Detect which cell encompasses the target text, then output its [x, y] center coordinate. 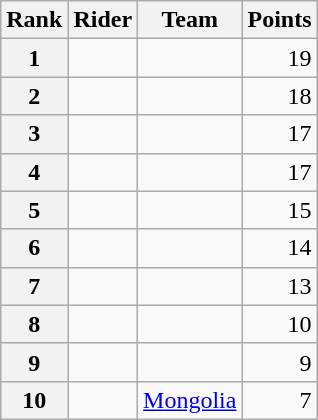
Team [190, 20]
8 [34, 324]
Rider [103, 20]
3 [34, 134]
5 [34, 210]
1 [34, 58]
Mongolia [190, 400]
Points [280, 20]
19 [280, 58]
13 [280, 286]
14 [280, 248]
Rank [34, 20]
18 [280, 96]
4 [34, 172]
2 [34, 96]
6 [34, 248]
15 [280, 210]
